Locate the cell with the specified text and output its [X, Y] center coordinate. 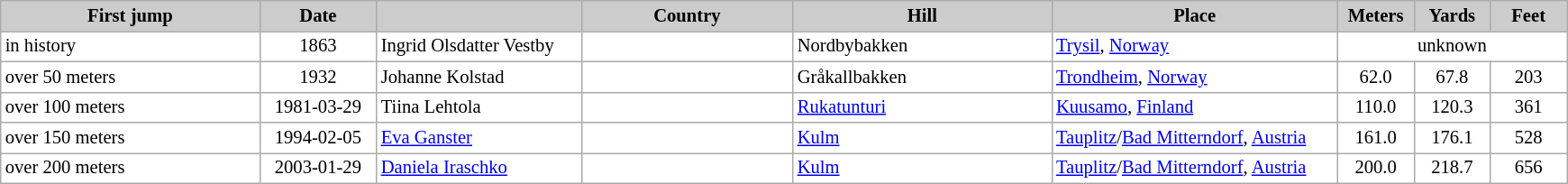
Trysil, Norway [1195, 46]
over 100 meters [130, 107]
67.8 [1453, 77]
110.0 [1375, 107]
over 200 meters [130, 168]
Place [1195, 15]
1932 [318, 77]
Date [318, 15]
1981-03-29 [318, 107]
Nordbybakken [923, 46]
203 [1528, 77]
656 [1528, 168]
Hill [923, 15]
Rukatunturi [923, 107]
Trondheim, Norway [1195, 77]
unknown [1452, 46]
Ingrid Olsdatter Vestby [479, 46]
176.1 [1453, 138]
Country [687, 15]
Gråkallbakken [923, 77]
1863 [318, 46]
161.0 [1375, 138]
361 [1528, 107]
200.0 [1375, 168]
Kuusamo, Finland [1195, 107]
over 150 meters [130, 138]
Tiina Lehtola [479, 107]
120.3 [1453, 107]
528 [1528, 138]
over 50 meters [130, 77]
Yards [1453, 15]
1994-02-05 [318, 138]
Feet [1528, 15]
Daniela Iraschko [479, 168]
62.0 [1375, 77]
Eva Ganster [479, 138]
First jump [130, 15]
2003-01-29 [318, 168]
218.7 [1453, 168]
Meters [1375, 15]
in history [130, 46]
Johanne Kolstad [479, 77]
